Determine the [X, Y] coordinate at the center of the cell enclosing the given text.  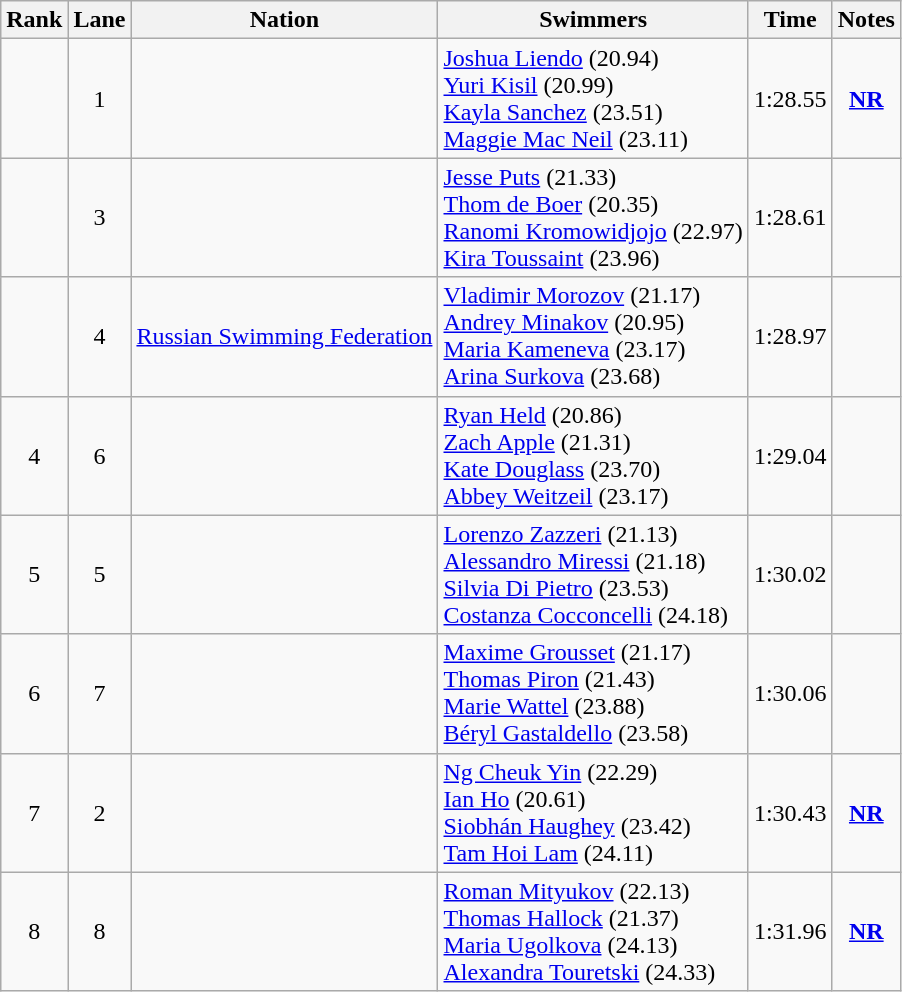
3 [100, 218]
Vladimir Morozov (21.17)Andrey Minakov (20.95)Maria Kameneva (23.17)Arina Surkova (23.68) [593, 336]
Rank [34, 20]
1:31.96 [790, 932]
Russian Swimming Federation [284, 336]
Notes [866, 20]
Maxime Grousset (21.17)Thomas Piron (21.43)Marie Wattel (23.88)Béryl Gastaldello (23.58) [593, 694]
Roman Mityukov (22.13)Thomas Hallock (21.37)Maria Ugolkova (24.13)Alexandra Touretski (24.33) [593, 932]
1:30.02 [790, 574]
1:30.43 [790, 812]
Jesse Puts (21.33)Thom de Boer (20.35)Ranomi Kromowidjojo (22.97)Kira Toussaint (23.96) [593, 218]
Nation [284, 20]
2 [100, 812]
1:30.06 [790, 694]
Joshua Liendo (20.94)Yuri Kisil (20.99)Kayla Sanchez (23.51)Maggie Mac Neil (23.11) [593, 98]
1 [100, 98]
Ng Cheuk Yin (22.29)Ian Ho (20.61)Siobhán Haughey (23.42)Tam Hoi Lam (24.11) [593, 812]
Lane [100, 20]
Ryan Held (20.86)Zach Apple (21.31)Kate Douglass (23.70)Abbey Weitzeil (23.17) [593, 456]
Time [790, 20]
1:28.61 [790, 218]
Swimmers [593, 20]
1:28.97 [790, 336]
1:29.04 [790, 456]
1:28.55 [790, 98]
Lorenzo Zazzeri (21.13)Alessandro Miressi (21.18)Silvia Di Pietro (23.53)Costanza Cocconcelli (24.18) [593, 574]
